Identify which cell holds the provided text, then report its [X, Y] central coordinate. 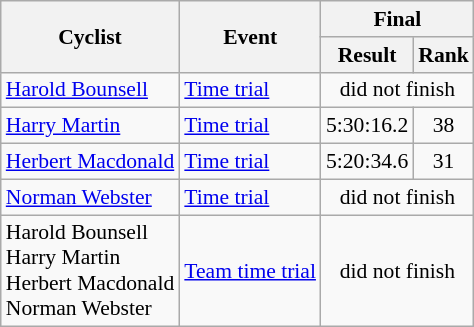
Final [398, 19]
Rank [444, 55]
Norman Webster [90, 197]
38 [444, 126]
5:20:34.6 [367, 162]
Harry Martin [90, 126]
Result [367, 55]
Cyclist [90, 36]
Team time trial [250, 271]
Event [250, 36]
Herbert Macdonald [90, 162]
5:30:16.2 [367, 126]
Harold Bounsell [90, 90]
31 [444, 162]
Harold Bounsell Harry Martin Herbert Macdonald Norman Webster [90, 271]
